Identify which cell holds the provided text, then report its (x, y) central coordinate. 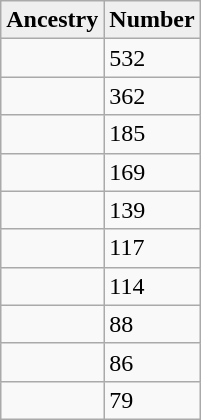
185 (152, 134)
139 (152, 210)
169 (152, 172)
Number (152, 20)
86 (152, 362)
114 (152, 286)
Ancestry (52, 20)
362 (152, 96)
532 (152, 58)
79 (152, 400)
88 (152, 324)
117 (152, 248)
